Search for the cell housing the specified text and yield its [x, y] center coordinate. 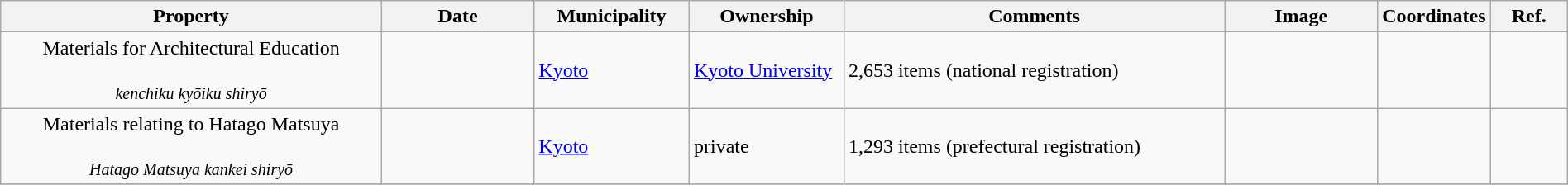
Kyoto University [766, 70]
Municipality [612, 17]
Date [457, 17]
Materials for Architectural Educationkenchiku kyōiku shiryō [192, 70]
Materials relating to Hatago MatsuyaHatago Matsuya kankei shiryō [192, 146]
Coordinates [1434, 17]
Comments [1034, 17]
private [766, 146]
Ownership [766, 17]
Image [1302, 17]
1,293 items (prefectural registration) [1034, 146]
Ref. [1528, 17]
Property [192, 17]
2,653 items (national registration) [1034, 70]
